Extract the [x, y] coordinate from the center of the cell holding the provided text.  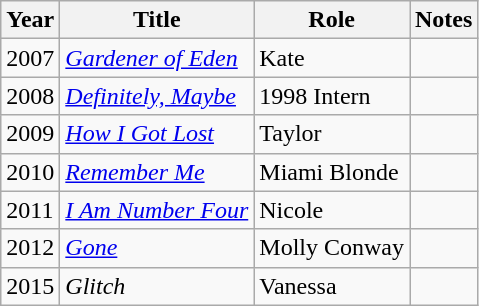
Glitch [157, 286]
I Am Number Four [157, 210]
Notes [444, 20]
1998 Intern [332, 96]
2008 [30, 96]
2009 [30, 134]
Year [30, 20]
2011 [30, 210]
Title [157, 20]
Definitely, Maybe [157, 96]
2015 [30, 286]
Gardener of Eden [157, 58]
Kate [332, 58]
How I Got Lost [157, 134]
Vanessa [332, 286]
2012 [30, 248]
2010 [30, 172]
Miami Blonde [332, 172]
Remember Me [157, 172]
Nicole [332, 210]
Gone [157, 248]
Role [332, 20]
Taylor [332, 134]
2007 [30, 58]
Molly Conway [332, 248]
